Scan for the cell matching the given text and deliver its (X, Y) coordinate at center. 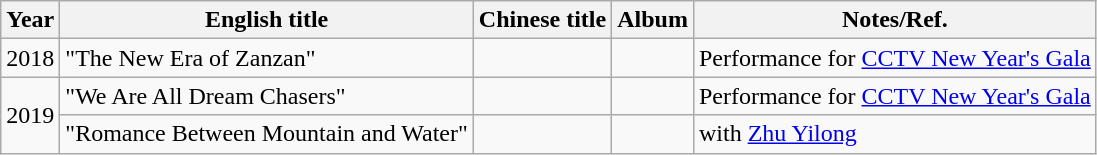
English title (267, 20)
"Romance Between Mountain and Water" (267, 134)
Notes/Ref. (894, 20)
Year (30, 20)
"We Are All Dream Chasers" (267, 96)
"The New Era of Zanzan" (267, 58)
Album (653, 20)
with Zhu Yilong (894, 134)
2018 (30, 58)
Chinese title (542, 20)
2019 (30, 115)
